For the text-containing cell, return its midpoint in [X, Y] coordinate format. 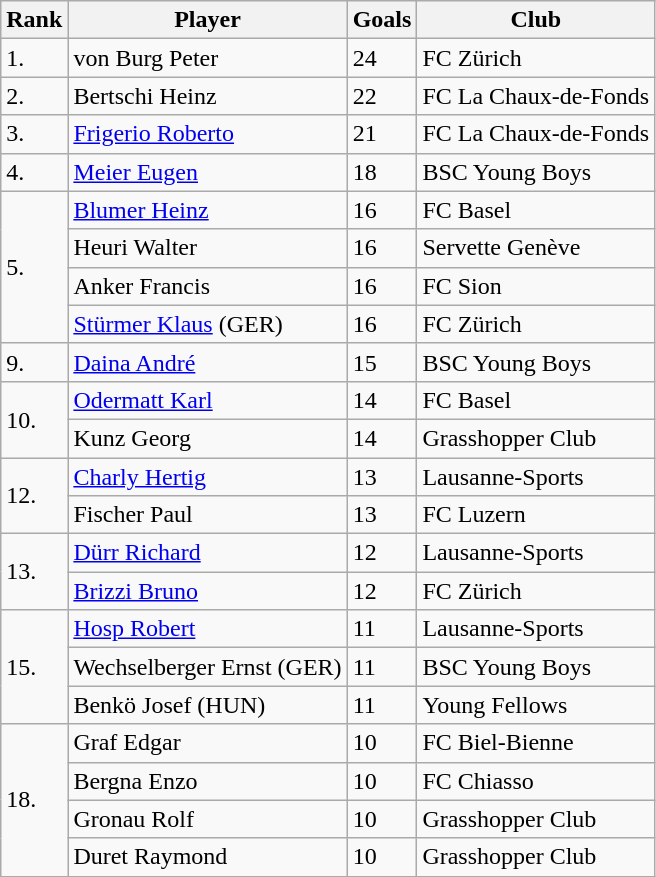
4. [34, 172]
Daina André [208, 362]
Frigerio Roberto [208, 134]
12. [34, 496]
15 [382, 362]
Servette Genève [536, 248]
Stürmer Klaus (GER) [208, 324]
Odermatt Karl [208, 400]
22 [382, 96]
21 [382, 134]
von Burg Peter [208, 58]
Goals [382, 20]
Duret Raymond [208, 857]
9. [34, 362]
Charly Hertig [208, 477]
Brizzi Bruno [208, 591]
Fischer Paul [208, 515]
Graf Edgar [208, 743]
Gronau Rolf [208, 819]
10. [34, 419]
Player [208, 20]
FC Biel-Bienne [536, 743]
Blumer Heinz [208, 210]
Anker Francis [208, 286]
Rank [34, 20]
Meier Eugen [208, 172]
18. [34, 800]
3. [34, 134]
FC Sion [536, 286]
13. [34, 572]
Club [536, 20]
Heuri Walter [208, 248]
24 [382, 58]
FC Chiasso [536, 781]
Young Fellows [536, 705]
Kunz Georg [208, 438]
Wechselberger Ernst (GER) [208, 667]
Benkö Josef (HUN) [208, 705]
Hosp Robert [208, 629]
18 [382, 172]
Dürr Richard [208, 553]
Bertschi Heinz [208, 96]
15. [34, 667]
1. [34, 58]
2. [34, 96]
5. [34, 267]
Bergna Enzo [208, 781]
FC Luzern [536, 515]
